Provide the (x, y) coordinate of the cell's center where the given text is located.  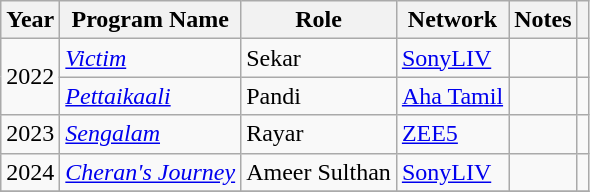
Sekar (319, 58)
Ameer Sulthan (319, 172)
Pandi (319, 96)
Pettaikaali (150, 96)
Year (30, 20)
2023 (30, 134)
Aha Tamil (452, 96)
Notes (543, 20)
Victim (150, 58)
2022 (30, 77)
Cheran's Journey (150, 172)
Network (452, 20)
2024 (30, 172)
Sengalam (150, 134)
Rayar (319, 134)
ZEE5 (452, 134)
Program Name (150, 20)
Role (319, 20)
